Scan for the cell matching the given text and deliver its (X, Y) coordinate at center. 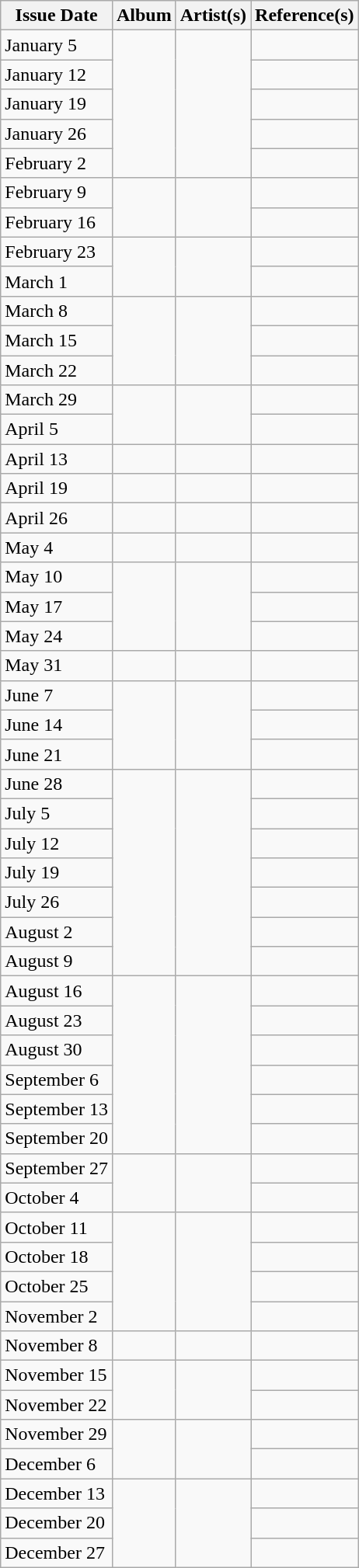
January 26 (57, 134)
October 18 (57, 1257)
November 29 (57, 1434)
March 15 (57, 340)
June 14 (57, 725)
December 27 (57, 1552)
April 5 (57, 429)
August 16 (57, 991)
November 2 (57, 1316)
May 31 (57, 666)
October 4 (57, 1198)
September 20 (57, 1139)
October 11 (57, 1227)
August 2 (57, 932)
December 6 (57, 1464)
April 26 (57, 518)
June 21 (57, 754)
February 23 (57, 252)
January 12 (57, 75)
September 6 (57, 1080)
October 25 (57, 1286)
September 13 (57, 1109)
November 22 (57, 1405)
May 24 (57, 636)
April 13 (57, 459)
September 27 (57, 1168)
Issue Date (57, 16)
July 5 (57, 813)
March 8 (57, 311)
January 5 (57, 45)
May 4 (57, 548)
January 19 (57, 104)
February 16 (57, 222)
March 22 (57, 370)
July 26 (57, 902)
Artist(s) (213, 16)
February 2 (57, 163)
April 19 (57, 488)
August 9 (57, 961)
February 9 (57, 193)
November 8 (57, 1346)
December 20 (57, 1523)
Album (144, 16)
July 12 (57, 843)
December 13 (57, 1493)
May 17 (57, 607)
November 15 (57, 1375)
Reference(s) (305, 16)
August 30 (57, 1050)
August 23 (57, 1020)
May 10 (57, 577)
July 19 (57, 873)
March 1 (57, 281)
March 29 (57, 400)
June 7 (57, 695)
June 28 (57, 784)
